Search for the cell housing the specified text and yield its (x, y) center coordinate. 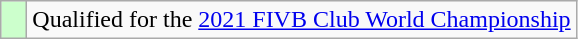
Qualified for the 2021 FIVB Club World Championship (302, 20)
